Find where the given text appears and provide that cell's center as [x, y] coordinate. 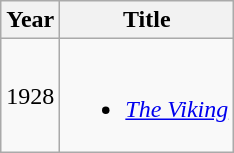
The Viking [147, 96]
Title [147, 20]
1928 [30, 96]
Year [30, 20]
